Find where the given text appears and provide that cell's center as [x, y] coordinate. 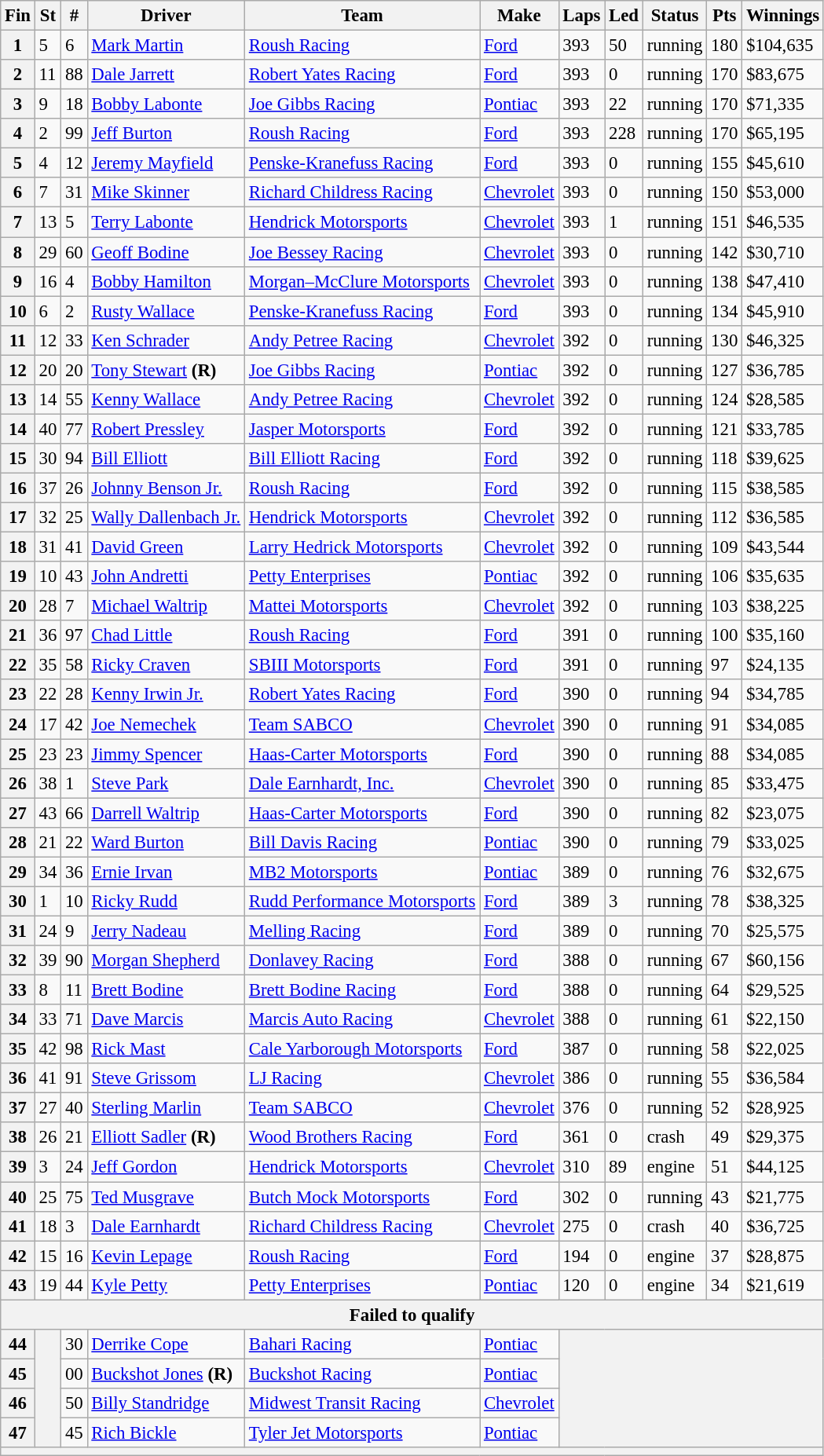
Status [674, 16]
142 [724, 252]
LJ Racing [361, 1078]
67 [724, 960]
121 [724, 429]
Kevin Lepage [166, 1256]
$25,575 [783, 931]
Driver [166, 16]
127 [724, 370]
$36,785 [783, 370]
106 [724, 576]
194 [581, 1256]
$22,025 [783, 1049]
Robert Pressley [166, 429]
$33,475 [783, 783]
228 [624, 134]
49 [724, 1138]
Chad Little [166, 635]
Mark Martin [166, 46]
$83,675 [783, 75]
150 [724, 192]
Geoff Bodine [166, 252]
Dave Marcis [166, 1019]
376 [581, 1108]
Bill Elliott Racing [361, 459]
Wally Dallenbach Jr. [166, 518]
Mattei Motorsports [361, 606]
Tony Stewart (R) [166, 370]
361 [581, 1138]
$38,325 [783, 902]
180 [724, 46]
78 [724, 902]
Fin [18, 16]
109 [724, 547]
Steve Park [166, 783]
$29,525 [783, 990]
$44,125 [783, 1167]
Joe Nemechek [166, 724]
Pts [724, 16]
Johnny Benson Jr. [166, 488]
Kenny Irwin Jr. [166, 695]
387 [581, 1049]
Wood Brothers Racing [361, 1138]
Bill Elliott [166, 459]
118 [724, 459]
89 [624, 1167]
$21,619 [783, 1285]
Derrike Cope [166, 1344]
64 [724, 990]
$36,584 [783, 1078]
$46,325 [783, 340]
$33,025 [783, 843]
Kenny Wallace [166, 400]
Donlavey Racing [361, 960]
Jeff Gordon [166, 1167]
$24,135 [783, 665]
$36,725 [783, 1226]
52 [724, 1108]
$47,410 [783, 281]
Bobby Hamilton [166, 281]
Ted Musgrave [166, 1197]
$21,775 [783, 1197]
112 [724, 518]
$28,585 [783, 400]
$71,335 [783, 104]
Joe Bessey Racing [361, 252]
60 [74, 252]
Butch Mock Motorsports [361, 1197]
Terry Labonte [166, 222]
Buckshot Racing [361, 1374]
# [74, 16]
66 [74, 813]
Cale Yarborough Motorsports [361, 1049]
Jeff Burton [166, 134]
Rich Bickle [166, 1432]
51 [724, 1167]
386 [581, 1078]
Laps [581, 16]
$22,150 [783, 1019]
Kyle Petty [166, 1285]
$34,785 [783, 695]
Morgan–McClure Motorsports [361, 281]
Billy Standridge [166, 1403]
76 [724, 872]
Sterling Marlin [166, 1108]
Dale Earnhardt [166, 1226]
Failed to qualify [412, 1315]
151 [724, 222]
310 [581, 1167]
Elliott Sadler (R) [166, 1138]
302 [581, 1197]
$33,785 [783, 429]
SBIII Motorsports [361, 665]
Midwest Transit Racing [361, 1403]
Brett Bodine [166, 990]
275 [581, 1226]
Buckshot Jones (R) [166, 1374]
John Andretti [166, 576]
$53,000 [783, 192]
155 [724, 163]
$43,544 [783, 547]
St [47, 16]
Dale Earnhardt, Inc. [361, 783]
Rudd Performance Motorsports [361, 902]
82 [724, 813]
$46,535 [783, 222]
75 [74, 1197]
$38,225 [783, 606]
Bobby Labonte [166, 104]
103 [724, 606]
$36,585 [783, 518]
Darrell Waltrip [166, 813]
130 [724, 340]
Ricky Rudd [166, 902]
70 [724, 931]
Rick Mast [166, 1049]
00 [74, 1374]
$32,675 [783, 872]
$28,925 [783, 1108]
Jimmy Spencer [166, 754]
124 [724, 400]
$45,610 [783, 163]
100 [724, 635]
$65,195 [783, 134]
Jerry Nadeau [166, 931]
$28,875 [783, 1256]
134 [724, 311]
138 [724, 281]
Tyler Jet Motorsports [361, 1432]
Ward Burton [166, 843]
$35,160 [783, 635]
$39,625 [783, 459]
90 [74, 960]
Morgan Shepherd [166, 960]
Michael Waltrip [166, 606]
Dale Jarrett [166, 75]
Ernie Irvan [166, 872]
79 [724, 843]
$45,910 [783, 311]
46 [18, 1403]
Ken Schrader [166, 340]
Larry Hedrick Motorsports [361, 547]
77 [74, 429]
Team [361, 16]
$38,585 [783, 488]
61 [724, 1019]
115 [724, 488]
Mike Skinner [166, 192]
David Green [166, 547]
Bahari Racing [361, 1344]
$29,375 [783, 1138]
Brett Bodine Racing [361, 990]
Rusty Wallace [166, 311]
Jasper Motorsports [361, 429]
$104,635 [783, 46]
99 [74, 134]
Led [624, 16]
71 [74, 1019]
$23,075 [783, 813]
Jeremy Mayfield [166, 163]
MB2 Motorsports [361, 872]
Melling Racing [361, 931]
$60,156 [783, 960]
Ricky Craven [166, 665]
120 [581, 1285]
Marcis Auto Racing [361, 1019]
Winnings [783, 16]
Make [519, 16]
$30,710 [783, 252]
98 [74, 1049]
Steve Grissom [166, 1078]
47 [18, 1432]
85 [724, 783]
Bill Davis Racing [361, 843]
$35,635 [783, 576]
